Detect which cell encompasses the target text, then output its [X, Y] center coordinate. 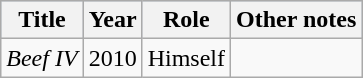
Role [186, 20]
Himself [186, 58]
Other notes [296, 20]
2010 [112, 58]
Title [42, 20]
Beef IV [42, 58]
Year [112, 20]
